Return [X, Y] of the center of cell containing provided text 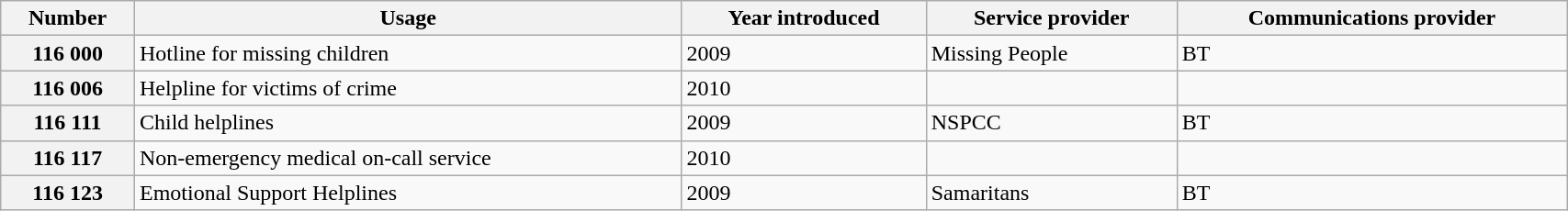
116 006 [68, 88]
Emotional Support Helplines [408, 193]
Hotline for missing children [408, 53]
NSPCC [1051, 123]
Communications provider [1371, 18]
Helpline for victims of crime [408, 88]
Non-emergency medical on-call service [408, 158]
Year introduced [804, 18]
Number [68, 18]
Usage [408, 18]
Samaritans [1051, 193]
Missing People [1051, 53]
116 117 [68, 158]
116 111 [68, 123]
Child helplines [408, 123]
116 123 [68, 193]
Service provider [1051, 18]
116 000 [68, 53]
